Extract the [X, Y] coordinate from the center of the cell holding the provided text.  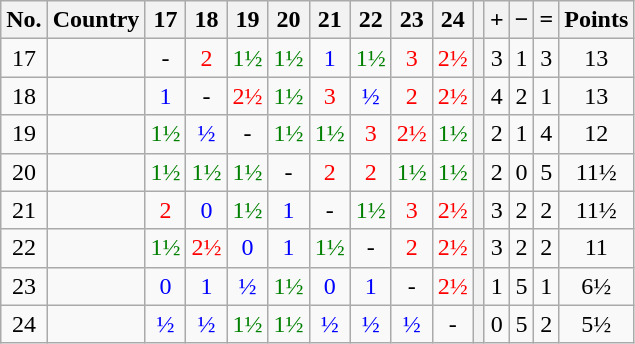
= [546, 20]
+ [496, 20]
6½ [596, 286]
5½ [596, 324]
No. [24, 20]
12 [596, 134]
Points [596, 20]
11 [596, 248]
− [522, 20]
Country [96, 20]
